For the text-containing cell, return its midpoint in [x, y] coordinate format. 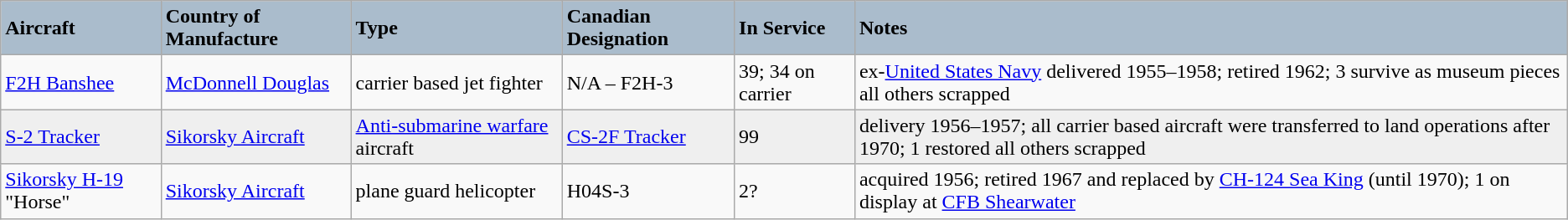
99 [795, 137]
ex-United States Navy delivered 1955–1958; retired 1962; 3 survive as museum pieces all others scrapped [1211, 82]
H04S-3 [648, 191]
F2H Banshee [80, 82]
39; 34 on carrier [795, 82]
S-2 Tracker [80, 137]
McDonnell Douglas [256, 82]
2? [795, 191]
Sikorsky H-19 "Horse" [80, 191]
Anti-submarine warfare aircraft [456, 137]
Type [456, 28]
Aircraft [80, 28]
carrier based jet fighter [456, 82]
N/A – F2H-3 [648, 82]
In Service [795, 28]
CS-2F Tracker [648, 137]
plane guard helicopter [456, 191]
Notes [1211, 28]
acquired 1956; retired 1967 and replaced by CH-124 Sea King (until 1970); 1 on display at CFB Shearwater [1211, 191]
delivery 1956–1957; all carrier based aircraft were transferred to land operations after 1970; 1 restored all others scrapped [1211, 137]
Country of Manufacture [256, 28]
Canadian Designation [648, 28]
